Return (X, Y) of the center of cell containing provided text 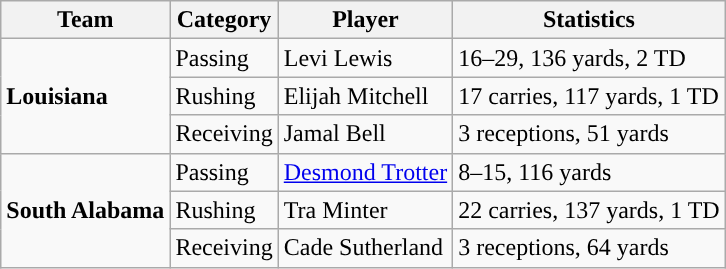
8–15, 116 yards (590, 172)
Player (365, 20)
3 receptions, 51 yards (590, 134)
Levi Lewis (365, 58)
22 carries, 137 yards, 1 TD (590, 210)
Desmond Trotter (365, 172)
3 receptions, 64 yards (590, 248)
Category (224, 20)
South Alabama (86, 210)
Elijah Mitchell (365, 96)
Team (86, 20)
Cade Sutherland (365, 248)
Louisiana (86, 96)
Jamal Bell (365, 134)
Tra Minter (365, 210)
16–29, 136 yards, 2 TD (590, 58)
Statistics (590, 20)
17 carries, 117 yards, 1 TD (590, 96)
